For the text-containing cell, return its midpoint in [X, Y] coordinate format. 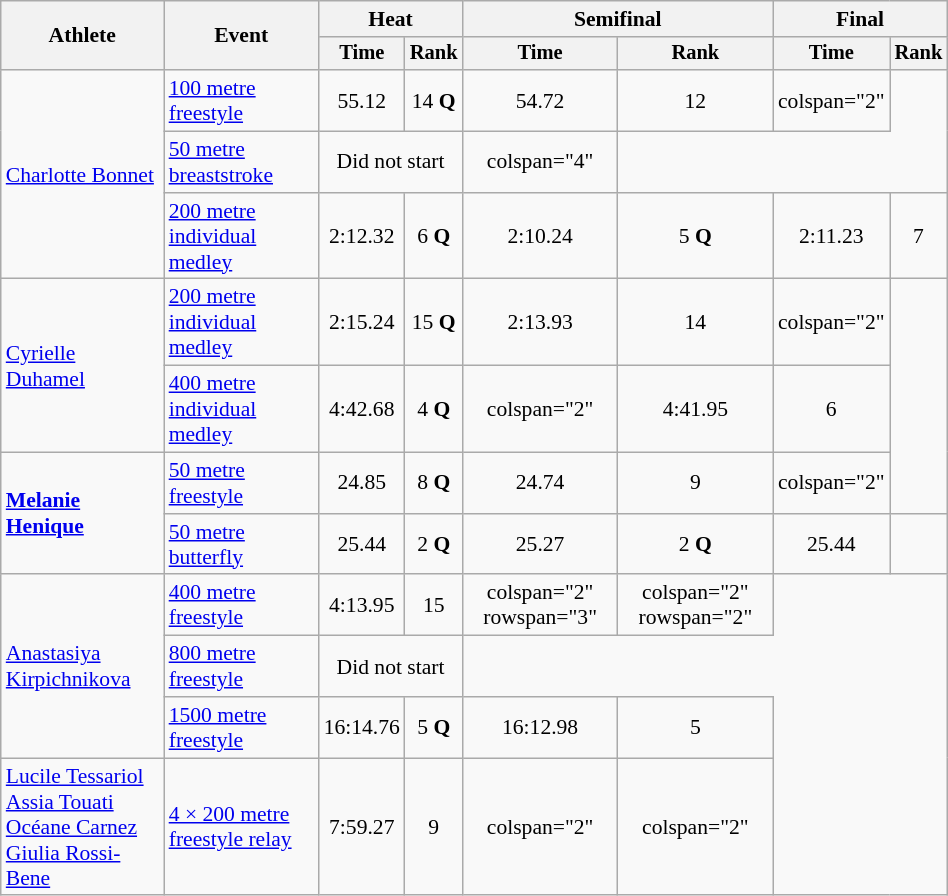
colspan="4" [540, 162]
16:14.76 [362, 728]
14 Q [434, 100]
Athlete [82, 36]
8 Q [434, 484]
6 [832, 410]
25.27 [540, 544]
54.72 [540, 100]
24.85 [362, 484]
Lucile TessariolAssia Touati Océane CarnezGiulia Rossi-Bene [82, 827]
Anastasiya Kirpichnikova [82, 666]
2:13.93 [540, 322]
5 [696, 728]
7 [919, 236]
15 [434, 606]
Charlotte Bonnet [82, 174]
Heat [391, 19]
Semifinal [617, 19]
55.12 [362, 100]
4 Q [434, 410]
Melanie Henique [82, 514]
50 metre butterfly [242, 544]
Event [242, 36]
colspan="2" rowspan="3" [540, 606]
50 metre freestyle [242, 484]
Final [860, 19]
2:15.24 [362, 322]
4:42.68 [362, 410]
4 × 200 metre freestyle relay [242, 827]
colspan="2" rowspan="2" [696, 606]
2:10.24 [540, 236]
7:59.27 [362, 827]
14 [696, 322]
400 metre individual medley [242, 410]
24.74 [540, 484]
Cyrielle Duhamel [82, 366]
1500 metre freestyle [242, 728]
2:12.32 [362, 236]
50 metre breaststroke [242, 162]
4:13.95 [362, 606]
16:12.98 [540, 728]
100 metre freestyle [242, 100]
15 Q [434, 322]
4:41.95 [696, 410]
12 [696, 100]
6 Q [434, 236]
2:11.23 [832, 236]
800 metre freestyle [242, 666]
400 metre freestyle [242, 606]
